Scan for the cell matching the given text and deliver its (X, Y) coordinate at center. 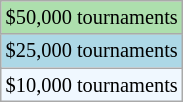
$25,000 tournaments (92, 51)
$50,000 tournaments (92, 17)
$10,000 tournaments (92, 85)
